For the text-containing cell, return its midpoint in (x, y) coordinate format. 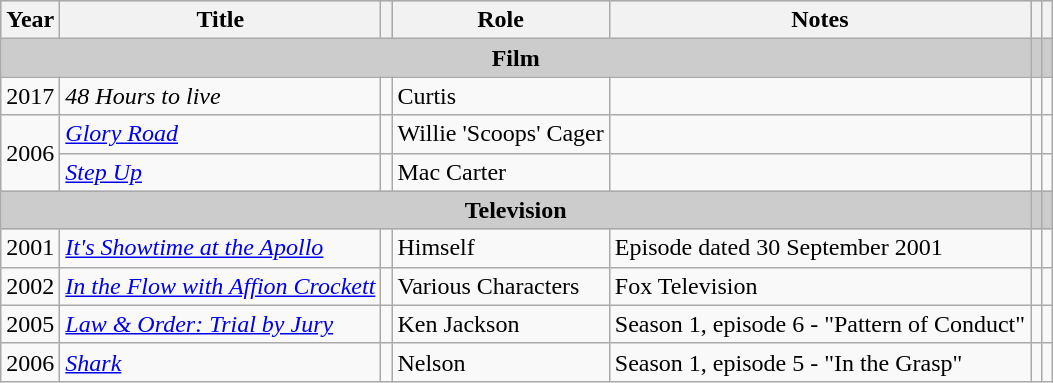
Glory Road (220, 134)
Himself (500, 248)
Step Up (220, 172)
Shark (220, 362)
Year (30, 20)
Role (500, 20)
2002 (30, 286)
Fox Television (820, 286)
2017 (30, 96)
Notes (820, 20)
Season 1, episode 5 - "In the Grasp" (820, 362)
Title (220, 20)
2001 (30, 248)
Willie 'Scoops' Cager (500, 134)
Curtis (500, 96)
Nelson (500, 362)
2005 (30, 324)
It's Showtime at the Apollo (220, 248)
48 Hours to live (220, 96)
Law & Order: Trial by Jury (220, 324)
In the Flow with Affion Crockett (220, 286)
Episode dated 30 September 2001 (820, 248)
Film (516, 58)
Ken Jackson (500, 324)
Television (516, 210)
Season 1, episode 6 - "Pattern of Conduct" (820, 324)
Mac Carter (500, 172)
Various Characters (500, 286)
